Determine the [x, y] coordinate at the center of the cell enclosing the given text.  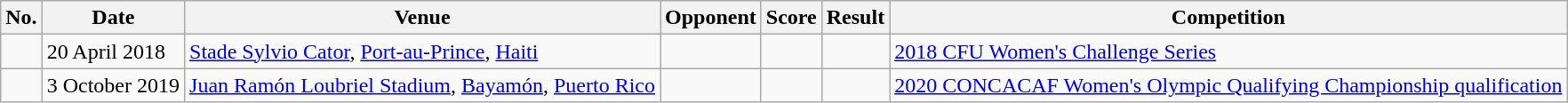
Date [113, 18]
Result [855, 18]
Competition [1228, 18]
3 October 2019 [113, 85]
20 April 2018 [113, 51]
Opponent [711, 18]
No. [21, 18]
Stade Sylvio Cator, Port-au-Prince, Haiti [423, 51]
Venue [423, 18]
2018 CFU Women's Challenge Series [1228, 51]
2020 CONCACAF Women's Olympic Qualifying Championship qualification [1228, 85]
Juan Ramón Loubriel Stadium, Bayamón, Puerto Rico [423, 85]
Score [791, 18]
